For the text-containing cell, return its midpoint in [x, y] coordinate format. 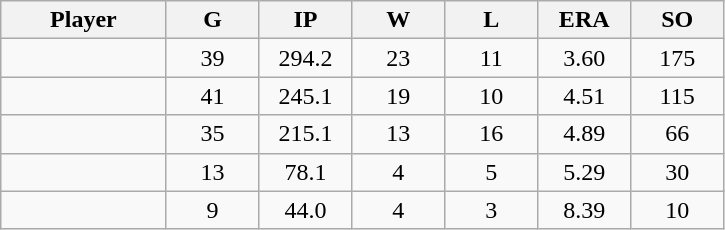
3.60 [584, 58]
SO [678, 20]
30 [678, 172]
215.1 [306, 134]
78.1 [306, 172]
W [398, 20]
66 [678, 134]
39 [212, 58]
Player [84, 20]
IP [306, 20]
8.39 [584, 210]
4.89 [584, 134]
G [212, 20]
175 [678, 58]
9 [212, 210]
19 [398, 96]
5.29 [584, 172]
23 [398, 58]
ERA [584, 20]
245.1 [306, 96]
16 [492, 134]
35 [212, 134]
115 [678, 96]
L [492, 20]
3 [492, 210]
5 [492, 172]
44.0 [306, 210]
294.2 [306, 58]
11 [492, 58]
41 [212, 96]
4.51 [584, 96]
